From the cell containing the given text, extract its center point as (x, y) coordinate. 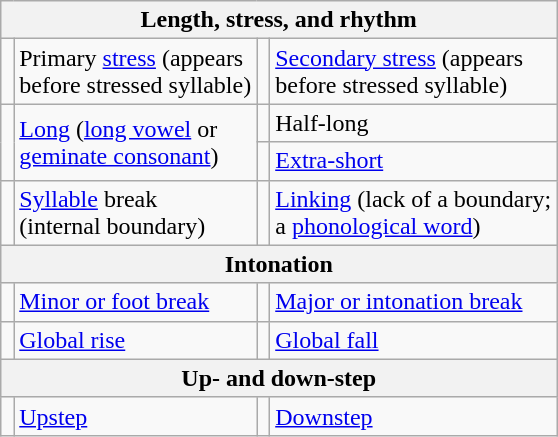
Extra-short (414, 161)
Major or intonation break (414, 302)
Upstep (136, 416)
Intonation (279, 264)
Half-long (414, 123)
Primary stress (appears before stressed syllable) (136, 72)
Global rise (136, 340)
Syllable break (internal boundary) (136, 212)
Long (long vowel orgeminate consonant) (136, 142)
Length, stress, and rhythm (279, 20)
Downstep (414, 416)
Linking (lack of a boundary; a phonological word) (414, 212)
Up- and down-step (279, 378)
Global fall (414, 340)
Secondary stress (appears before stressed syllable) (414, 72)
Minor or foot break (136, 302)
